Return the (x, y) coordinate for the center point of the cell that contains the specified text.  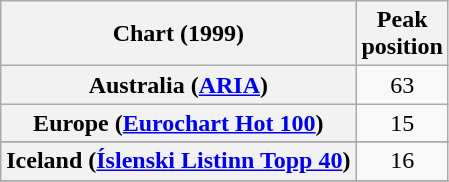
63 (402, 85)
Peakposition (402, 34)
Australia (ARIA) (178, 85)
Iceland (Íslenski Listinn Topp 40) (178, 161)
16 (402, 161)
Chart (1999) (178, 34)
Europe (Eurochart Hot 100) (178, 123)
15 (402, 123)
